Identify which cell holds the provided text, then report its [X, Y] central coordinate. 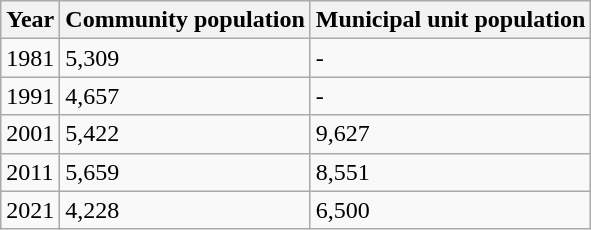
2021 [30, 210]
5,309 [185, 58]
1991 [30, 96]
Community population [185, 20]
4,228 [185, 210]
6,500 [450, 210]
Municipal unit population [450, 20]
4,657 [185, 96]
8,551 [450, 172]
5,659 [185, 172]
2011 [30, 172]
9,627 [450, 134]
2001 [30, 134]
5,422 [185, 134]
1981 [30, 58]
Year [30, 20]
